Detect which cell encompasses the target text, then output its (x, y) center coordinate. 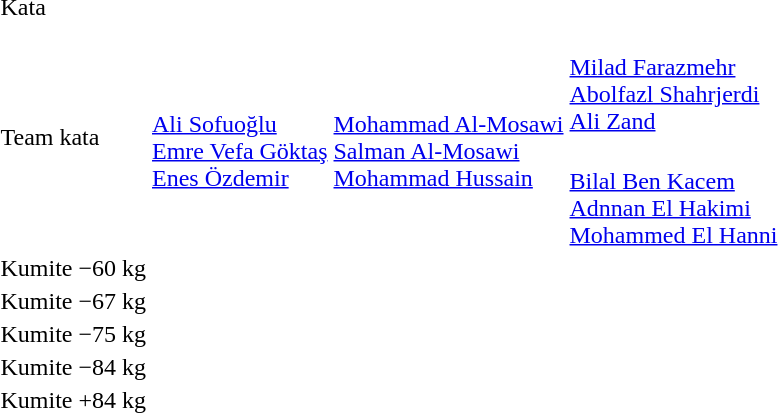
Ali SofuoğluEmre Vefa GöktaşEnes Özdemir (240, 138)
Mohammad Al-MosawiSalman Al-MosawiMohammad Hussain (448, 138)
